Capture the cell that displays the provided text and extract its (x, y) central coordinate. 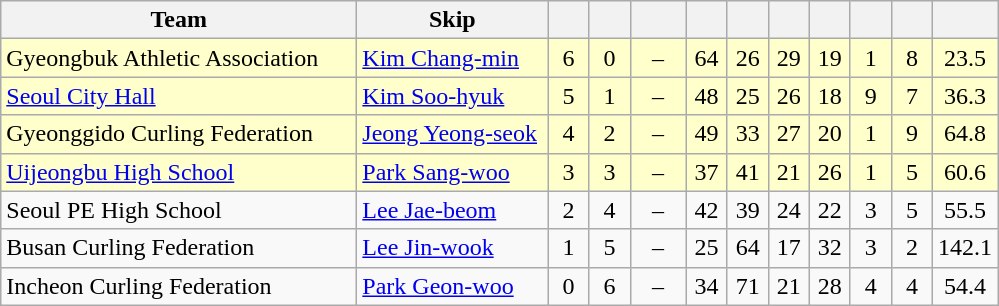
42 (706, 210)
Seoul City Hall (179, 96)
20 (830, 134)
49 (706, 134)
33 (748, 134)
Busan Curling Federation (179, 248)
Incheon Curling Federation (179, 286)
Jeong Yeong-seok (452, 134)
71 (748, 286)
32 (830, 248)
Skip (452, 20)
Park Sang-woo (452, 172)
Kim Chang-min (452, 58)
Kim Soo-hyuk (452, 96)
28 (830, 286)
7 (912, 96)
Uijeongbu High School (179, 172)
Park Geon-woo (452, 286)
48 (706, 96)
Team (179, 20)
27 (788, 134)
8 (912, 58)
24 (788, 210)
54.4 (964, 286)
19 (830, 58)
Gyeonggido Curling Federation (179, 134)
Lee Jin-wook (452, 248)
18 (830, 96)
34 (706, 286)
Gyeongbuk Athletic Association (179, 58)
142.1 (964, 248)
55.5 (964, 210)
22 (830, 210)
Seoul PE High School (179, 210)
41 (748, 172)
36.3 (964, 96)
17 (788, 248)
23.5 (964, 58)
64.8 (964, 134)
29 (788, 58)
Lee Jae-beom (452, 210)
37 (706, 172)
39 (748, 210)
60.6 (964, 172)
